Detect which cell encompasses the target text, then output its (x, y) center coordinate. 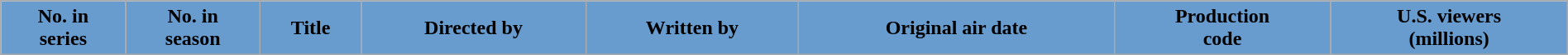
Productioncode (1222, 28)
Original air date (956, 28)
Title (310, 28)
No. inseries (63, 28)
U.S. viewers(millions) (1449, 28)
Directed by (473, 28)
No. inseason (193, 28)
Written by (692, 28)
